For the text-containing cell, return its midpoint in (x, y) coordinate format. 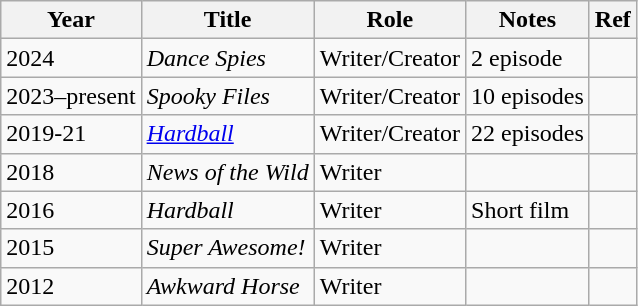
2016 (71, 210)
Notes (528, 20)
2018 (71, 172)
2023–present (71, 96)
Super Awesome! (228, 248)
Title (228, 20)
Year (71, 20)
2024 (71, 58)
2019-21 (71, 134)
Role (390, 20)
Dance Spies (228, 58)
2012 (71, 286)
2015 (71, 248)
News of the Wild (228, 172)
10 episodes (528, 96)
22 episodes (528, 134)
Spooky Files (228, 96)
2 episode (528, 58)
Ref (612, 20)
Awkward Horse (228, 286)
Short film (528, 210)
